Capture the cell that displays the provided text and extract its (X, Y) central coordinate. 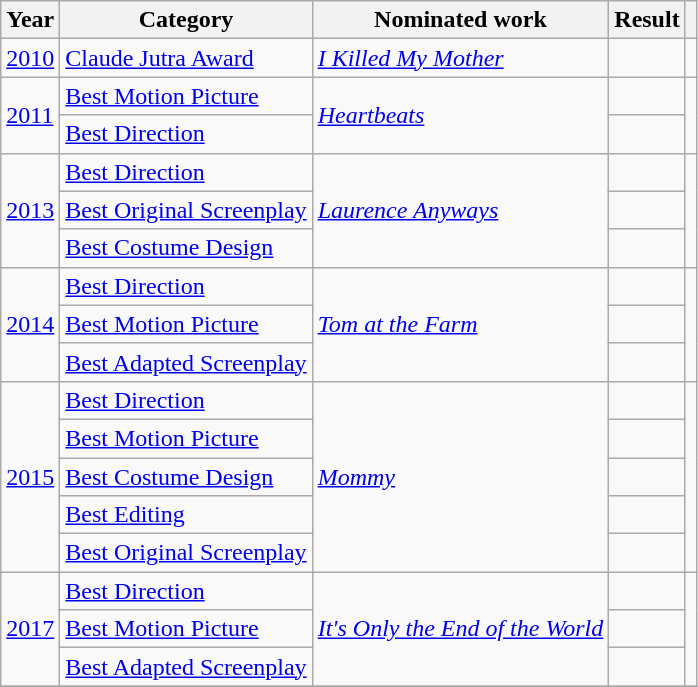
Heartbeats (460, 115)
Category (186, 20)
Mommy (460, 476)
2011 (30, 115)
Year (30, 20)
2013 (30, 210)
It's Only the End of the World (460, 629)
Nominated work (460, 20)
2010 (30, 58)
Claude Jutra Award (186, 58)
2017 (30, 629)
2015 (30, 476)
Tom at the Farm (460, 324)
Laurence Anyways (460, 210)
2014 (30, 324)
I Killed My Mother (460, 58)
Best Editing (186, 515)
Result (647, 20)
